For the text-containing cell, return its midpoint in (x, y) coordinate format. 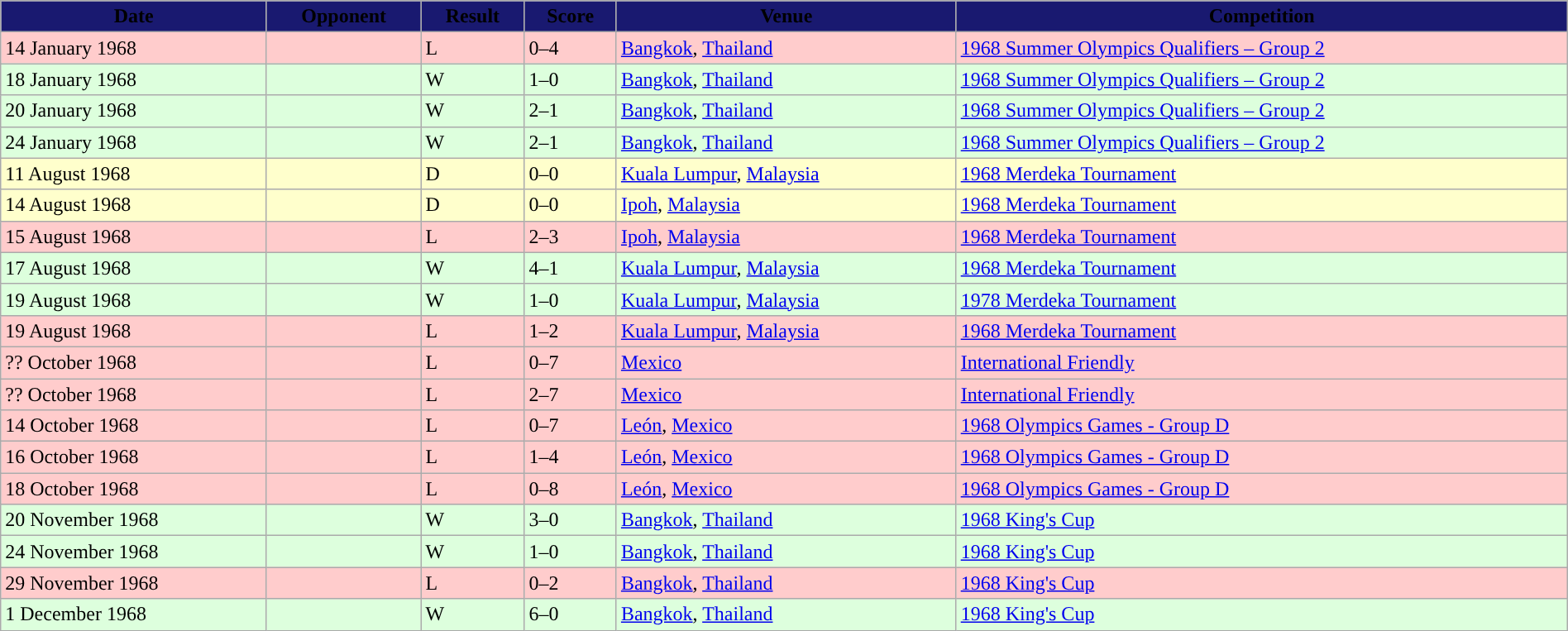
0–2 (571, 583)
0–4 (571, 48)
18 January 1968 (134, 79)
24 January 1968 (134, 142)
17 August 1968 (134, 268)
4–1 (571, 268)
Opponent (343, 17)
Venue (786, 17)
1–4 (571, 457)
14 October 1968 (134, 426)
18 October 1968 (134, 489)
Result (473, 17)
1 December 1968 (134, 614)
0–8 (571, 489)
20 November 1968 (134, 520)
2–7 (571, 394)
Competition (1262, 17)
20 January 1968 (134, 111)
2–3 (571, 237)
3–0 (571, 520)
Date (134, 17)
Score (571, 17)
14 January 1968 (134, 48)
14 August 1968 (134, 205)
6–0 (571, 614)
29 November 1968 (134, 583)
15 August 1968 (134, 237)
24 November 1968 (134, 552)
1978 Merdeka Tournament (1262, 299)
16 October 1968 (134, 457)
1–2 (571, 331)
11 August 1968 (134, 174)
